Scan for the cell matching the given text and deliver its [x, y] coordinate at center. 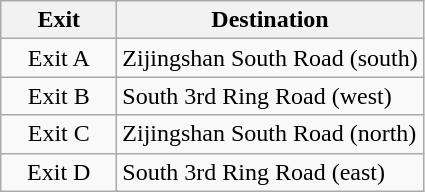
Exit [59, 20]
Zijingshan South Road (north) [270, 134]
Exit D [59, 172]
Exit A [59, 58]
Destination [270, 20]
Exit B [59, 96]
South 3rd Ring Road (west) [270, 96]
South 3rd Ring Road (east) [270, 172]
Exit C [59, 134]
Zijingshan South Road (south) [270, 58]
